Search for the cell housing the specified text and yield its [x, y] center coordinate. 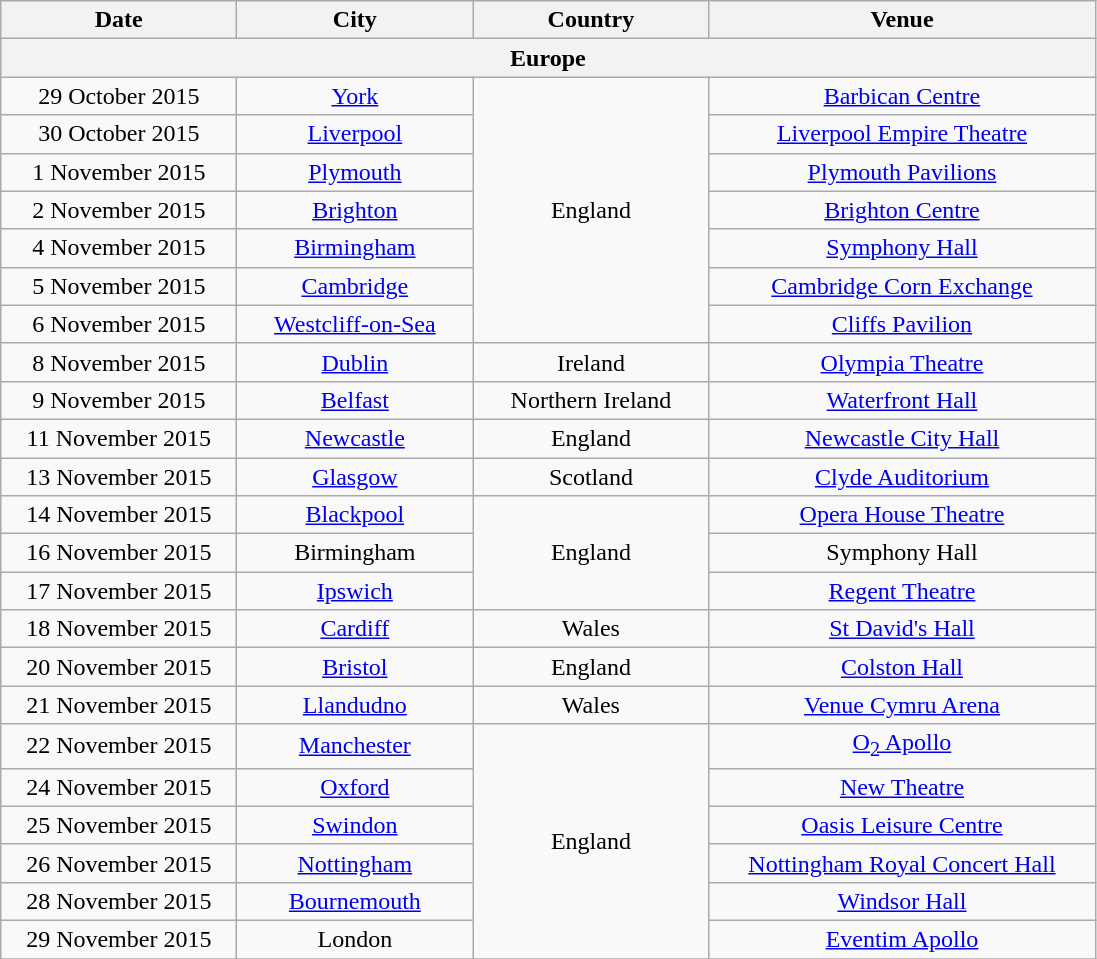
29 October 2015 [119, 96]
York [355, 96]
Waterfront Hall [902, 400]
16 November 2015 [119, 553]
Eventim Apollo [902, 940]
1 November 2015 [119, 172]
Scotland [591, 477]
Brighton Centre [902, 210]
Westcliff-on-Sea [355, 324]
Dublin [355, 362]
14 November 2015 [119, 515]
Brighton [355, 210]
Liverpool [355, 134]
Bristol [355, 667]
Ireland [591, 362]
Plymouth [355, 172]
O2 Apollo [902, 746]
City [355, 20]
18 November 2015 [119, 629]
Cliffs Pavilion [902, 324]
5 November 2015 [119, 286]
Cardiff [355, 629]
Ipswich [355, 591]
20 November 2015 [119, 667]
13 November 2015 [119, 477]
Venue Cymru Arena [902, 705]
Regent Theatre [902, 591]
17 November 2015 [119, 591]
London [355, 940]
21 November 2015 [119, 705]
New Theatre [902, 787]
Nottingham Royal Concert Hall [902, 863]
Plymouth Pavilions [902, 172]
Oxford [355, 787]
22 November 2015 [119, 746]
28 November 2015 [119, 901]
Glasgow [355, 477]
Blackpool [355, 515]
Opera House Theatre [902, 515]
Colston Hall [902, 667]
11 November 2015 [119, 438]
Manchester [355, 746]
9 November 2015 [119, 400]
Venue [902, 20]
Oasis Leisure Centre [902, 825]
30 October 2015 [119, 134]
6 November 2015 [119, 324]
St David's Hall [902, 629]
Swindon [355, 825]
25 November 2015 [119, 825]
2 November 2015 [119, 210]
Clyde Auditorium [902, 477]
24 November 2015 [119, 787]
Barbican Centre [902, 96]
Windsor Hall [902, 901]
26 November 2015 [119, 863]
4 November 2015 [119, 248]
Europe [548, 58]
Bournemouth [355, 901]
Country [591, 20]
Cambridge Corn Exchange [902, 286]
29 November 2015 [119, 940]
Nottingham [355, 863]
Liverpool Empire Theatre [902, 134]
Llandudno [355, 705]
Date [119, 20]
Belfast [355, 400]
8 November 2015 [119, 362]
Newcastle City Hall [902, 438]
Northern Ireland [591, 400]
Newcastle [355, 438]
Cambridge [355, 286]
Olympia Theatre [902, 362]
